From the cell containing the given text, extract its center point as (X, Y) coordinate. 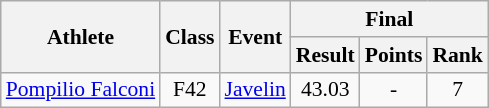
7 (458, 90)
Final (390, 19)
Result (326, 55)
Javelin (256, 90)
- (394, 90)
Class (190, 36)
Event (256, 36)
F42 (190, 90)
Rank (458, 55)
Athlete (80, 36)
Points (394, 55)
43.03 (326, 90)
Pompilio Falconi (80, 90)
